Scan for the cell matching the given text and deliver its [X, Y] coordinate at center. 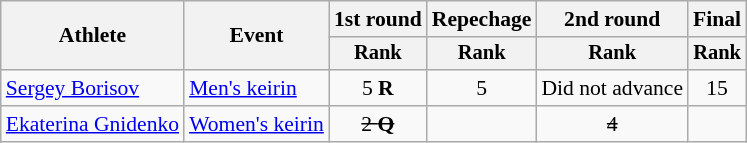
Event [256, 36]
1st round [378, 19]
Women's keirin [256, 124]
2nd round [612, 19]
Final [717, 19]
Athlete [92, 36]
Did not advance [612, 88]
5 [482, 88]
4 [612, 124]
2 Q [378, 124]
Men's keirin [256, 88]
Sergey Borisov [92, 88]
Repechage [482, 19]
Ekaterina Gnidenko [92, 124]
15 [717, 88]
5 R [378, 88]
